For the text-containing cell, return its midpoint in (X, Y) coordinate format. 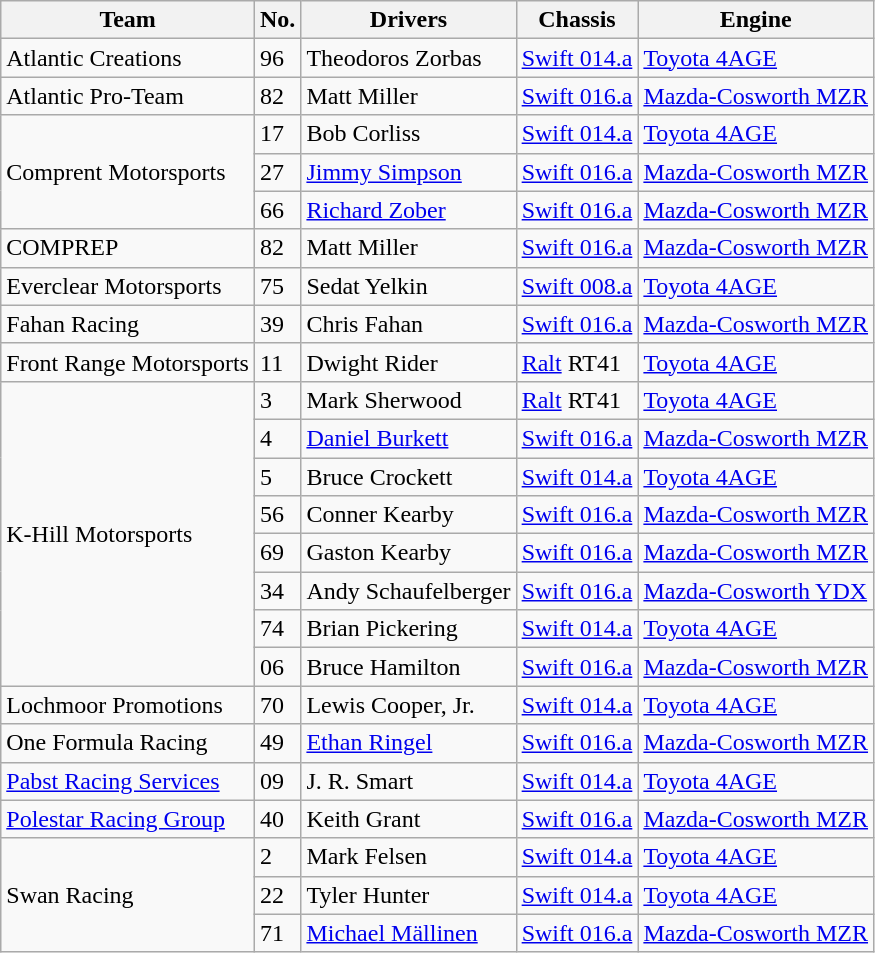
49 (277, 743)
Dwight Rider (408, 362)
Daniel Burkett (408, 438)
Brian Pickering (408, 629)
One Formula Racing (128, 743)
Swift 008.a (577, 286)
Gaston Kearby (408, 553)
75 (277, 286)
Lewis Cooper, Jr. (408, 705)
Ethan Ringel (408, 743)
39 (277, 324)
3 (277, 400)
Mark Sherwood (408, 400)
Front Range Motorsports (128, 362)
COMPREP (128, 248)
06 (277, 667)
Drivers (408, 20)
69 (277, 553)
Polestar Racing Group (128, 819)
Keith Grant (408, 819)
66 (277, 210)
Team (128, 20)
56 (277, 515)
Tyler Hunter (408, 895)
70 (277, 705)
Swan Racing (128, 895)
71 (277, 933)
Atlantic Creations (128, 58)
Bruce Crockett (408, 477)
Mazda-Cosworth YDX (756, 591)
No. (277, 20)
Conner Kearby (408, 515)
Sedat Yelkin (408, 286)
Pabst Racing Services (128, 781)
Comprent Motorsports (128, 172)
Michael Mällinen (408, 933)
Richard Zober (408, 210)
Theodoros Zorbas (408, 58)
Lochmoor Promotions (128, 705)
4 (277, 438)
Engine (756, 20)
Jimmy Simpson (408, 172)
40 (277, 819)
5 (277, 477)
J. R. Smart (408, 781)
74 (277, 629)
2 (277, 857)
Atlantic Pro-Team (128, 96)
27 (277, 172)
22 (277, 895)
Bob Corliss (408, 134)
Mark Felsen (408, 857)
34 (277, 591)
Bruce Hamilton (408, 667)
11 (277, 362)
17 (277, 134)
Fahan Racing (128, 324)
Chris Fahan (408, 324)
96 (277, 58)
09 (277, 781)
Chassis (577, 20)
Andy Schaufelberger (408, 591)
K-Hill Motorsports (128, 533)
Everclear Motorsports (128, 286)
